Capture the cell that displays the provided text and extract its (x, y) central coordinate. 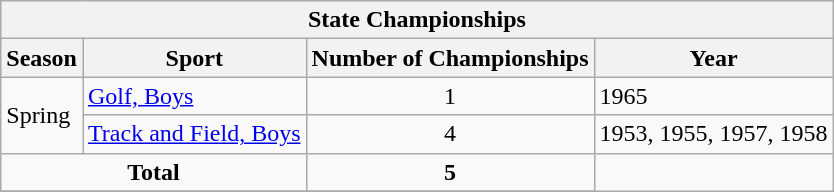
Total (154, 172)
Season (42, 58)
Year (714, 58)
1953, 1955, 1957, 1958 (714, 134)
1965 (714, 96)
Number of Championships (450, 58)
Sport (194, 58)
5 (450, 172)
1 (450, 96)
Spring (42, 115)
Golf, Boys (194, 96)
State Championships (417, 20)
4 (450, 134)
Track and Field, Boys (194, 134)
